Detect which cell encompasses the target text, then output its (x, y) center coordinate. 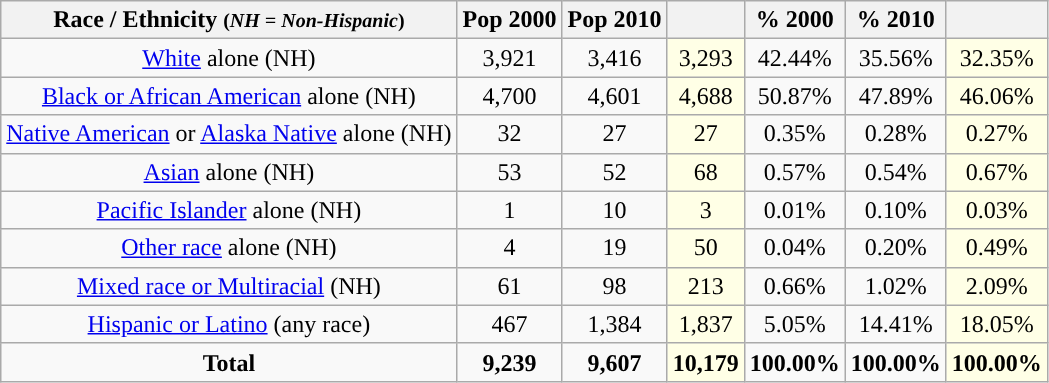
2.09% (996, 286)
Other race alone (NH) (229, 248)
White alone (NH) (229, 58)
Pacific Islander alone (NH) (229, 210)
Total (229, 362)
3,416 (614, 58)
3,293 (706, 58)
Race / Ethnicity (NH = Non-Hispanic) (229, 20)
35.56% (896, 58)
0.57% (794, 172)
61 (510, 286)
4,601 (614, 96)
0.28% (896, 134)
50.87% (794, 96)
0.66% (794, 286)
467 (510, 324)
0.20% (896, 248)
4 (510, 248)
32.35% (996, 58)
213 (706, 286)
1,837 (706, 324)
0.10% (896, 210)
0.54% (896, 172)
0.04% (794, 248)
52 (614, 172)
42.44% (794, 58)
50 (706, 248)
4,688 (706, 96)
3 (706, 210)
18.05% (996, 324)
10 (614, 210)
0.49% (996, 248)
0.03% (996, 210)
0.35% (794, 134)
Black or African American alone (NH) (229, 96)
32 (510, 134)
68 (706, 172)
14.41% (896, 324)
1,384 (614, 324)
0.67% (996, 172)
9,239 (510, 362)
9,607 (614, 362)
Pop 2010 (614, 20)
0.27% (996, 134)
47.89% (896, 96)
% 2000 (794, 20)
Hispanic or Latino (any race) (229, 324)
4,700 (510, 96)
Asian alone (NH) (229, 172)
46.06% (996, 96)
53 (510, 172)
98 (614, 286)
Mixed race or Multiracial (NH) (229, 286)
10,179 (706, 362)
% 2010 (896, 20)
19 (614, 248)
1 (510, 210)
5.05% (794, 324)
1.02% (896, 286)
3,921 (510, 58)
Native American or Alaska Native alone (NH) (229, 134)
0.01% (794, 210)
Pop 2000 (510, 20)
